For the text-containing cell, return its midpoint in (x, y) coordinate format. 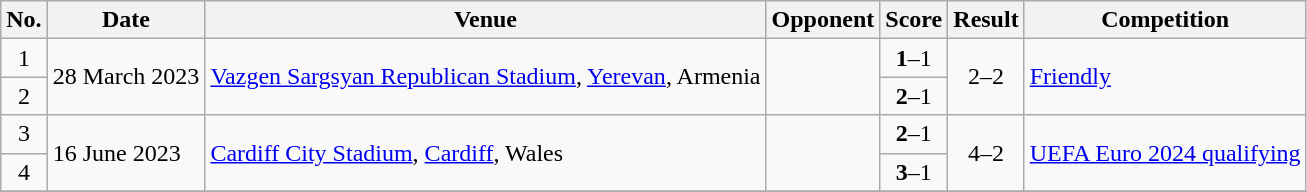
2 (24, 96)
Date (126, 20)
4–2 (986, 153)
Result (986, 20)
Friendly (1165, 77)
Score (914, 20)
Cardiff City Stadium, Cardiff, Wales (486, 153)
28 March 2023 (126, 77)
Competition (1165, 20)
Opponent (823, 20)
Venue (486, 20)
16 June 2023 (126, 153)
3–1 (914, 172)
4 (24, 172)
Vazgen Sargsyan Republican Stadium, Yerevan, Armenia (486, 77)
No. (24, 20)
1 (24, 58)
1–1 (914, 58)
2–2 (986, 77)
UEFA Euro 2024 qualifying (1165, 153)
3 (24, 134)
